Extract the (x, y) coordinate from the center of the cell holding the provided text.  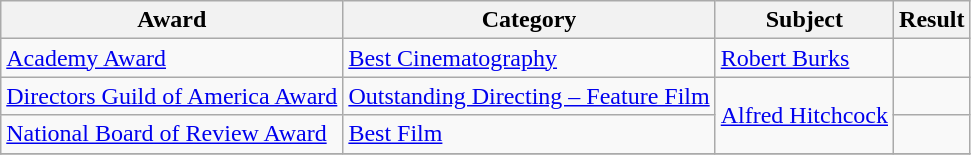
Alfred Hitchcock (804, 115)
Category (529, 20)
Academy Award (172, 58)
Subject (804, 20)
Robert Burks (804, 58)
Best Cinematography (529, 58)
Result (932, 20)
Directors Guild of America Award (172, 96)
Award (172, 20)
Best Film (529, 134)
Outstanding Directing – Feature Film (529, 96)
National Board of Review Award (172, 134)
